Capture the cell that displays the provided text and extract its (x, y) central coordinate. 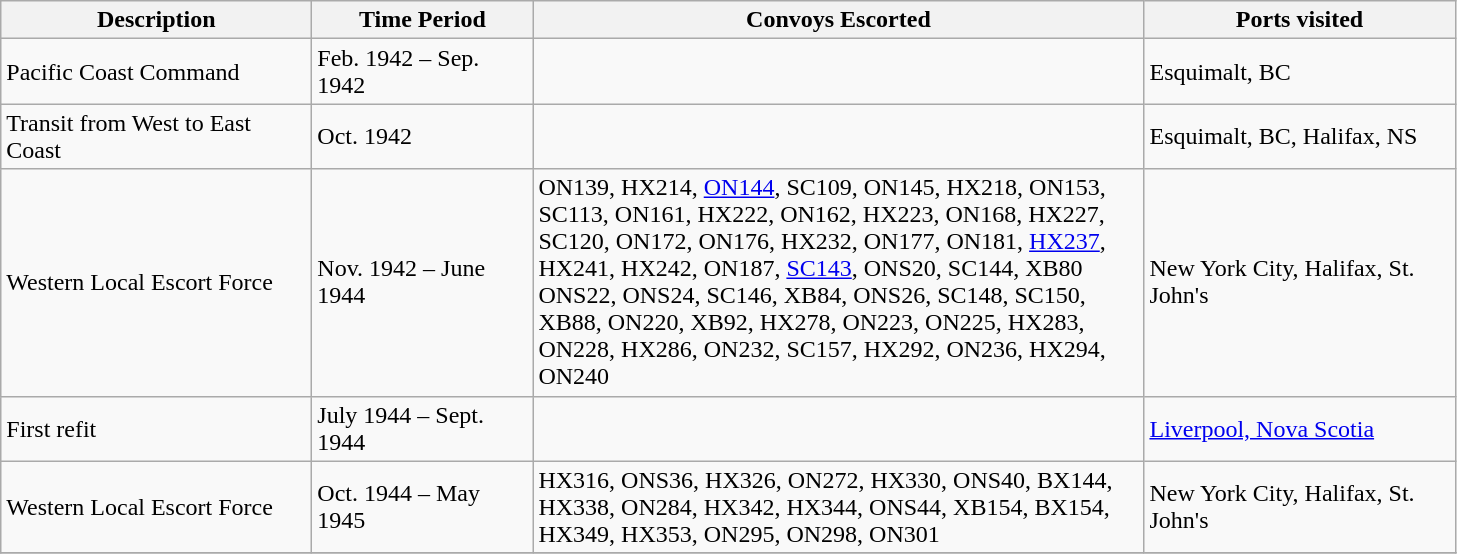
Oct. 1944 – May 1945 (422, 507)
Nov. 1942 – June 1944 (422, 282)
HX316, ONS36, HX326, ON272, HX330, ONS40, BX144, HX338, ON284, HX342, HX344, ONS44, XB154, BX154, HX349, HX353, ON295, ON298, ON301 (838, 507)
Ports visited (1300, 20)
Time Period (422, 20)
Liverpool, Nova Scotia (1300, 428)
Oct. 1942 (422, 136)
Transit from West to East Coast (156, 136)
Pacific Coast Command (156, 72)
First refit (156, 428)
Esquimalt, BC, Halifax, NS (1300, 136)
Feb. 1942 – Sep. 1942 (422, 72)
July 1944 – Sept. 1944 (422, 428)
Description (156, 20)
Convoys Escorted (838, 20)
Esquimalt, BC (1300, 72)
